Search for the cell housing the specified text and yield its [X, Y] center coordinate. 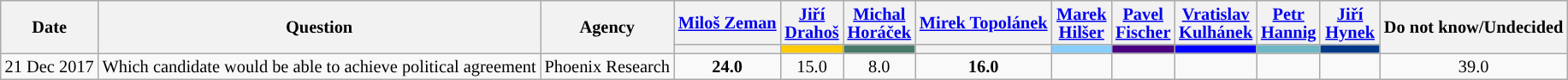
24.0 [727, 67]
39.0 [1473, 67]
Petr Hannig [1288, 22]
Vratislav Kulhánek [1216, 22]
Which candidate would be able to achieve political agreement [320, 67]
21 Dec 2017 [50, 67]
Jiří Drahoš [813, 22]
Mirek Topolánek [984, 22]
Miloš Zeman [727, 22]
Do not know/Undecided [1473, 26]
16.0 [984, 67]
Pavel Fischer [1143, 22]
15.0 [813, 67]
Marek Hilšer [1081, 22]
Michal Horáček [879, 22]
8.0 [879, 67]
Jiří Hynek [1350, 22]
Phoenix Research [607, 67]
Date [50, 26]
Question [320, 26]
Agency [607, 26]
